Pinpoint the cell where the given text exists, returning its (x, y) midpoint coordinate. 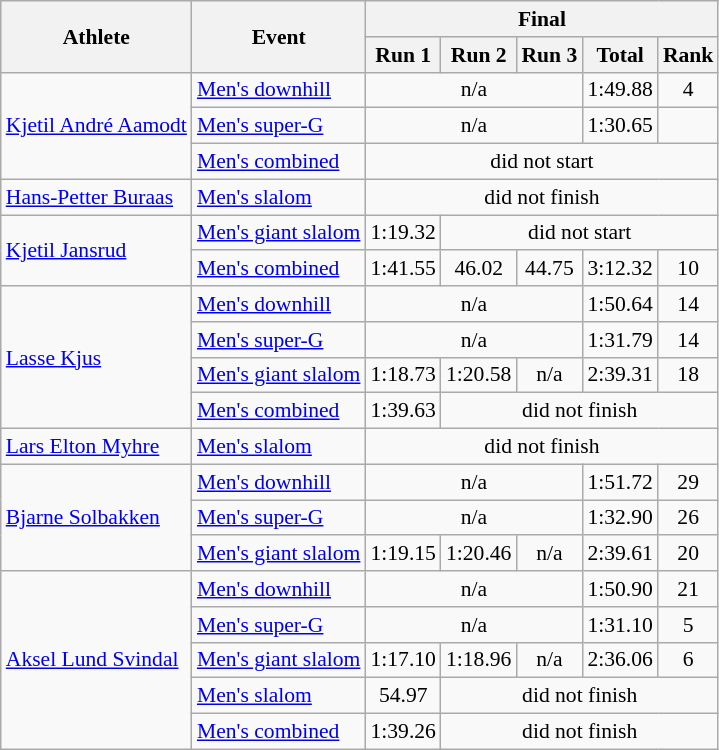
20 (688, 554)
1:18.73 (402, 375)
1:39.26 (402, 732)
1:49.88 (620, 90)
1:31.79 (620, 340)
Final (542, 19)
Run 3 (549, 55)
Rank (688, 55)
Athlete (96, 36)
21 (688, 589)
Hans-Petter Buraas (96, 197)
Kjetil André Aamodt (96, 126)
1:41.55 (402, 269)
1:39.63 (402, 411)
1:20.58 (478, 375)
5 (688, 625)
1:31.10 (620, 625)
4 (688, 90)
18 (688, 375)
29 (688, 482)
2:39.61 (620, 554)
46.02 (478, 269)
54.97 (402, 696)
1:51.72 (620, 482)
Aksel Lund Svindal (96, 660)
1:17.10 (402, 660)
Run 1 (402, 55)
Total (620, 55)
2:39.31 (620, 375)
Bjarne Solbakken (96, 518)
1:20.46 (478, 554)
Event (279, 36)
26 (688, 518)
Kjetil Jansrud (96, 250)
2:36.06 (620, 660)
10 (688, 269)
1:19.32 (402, 233)
1:32.90 (620, 518)
44.75 (549, 269)
Lasse Kjus (96, 357)
Lars Elton Myhre (96, 447)
6 (688, 660)
1:50.64 (620, 304)
1:19.15 (402, 554)
1:50.90 (620, 589)
3:12.32 (620, 269)
1:18.96 (478, 660)
Run 2 (478, 55)
1:30.65 (620, 126)
